Find where the given text appears and provide that cell's center as [x, y] coordinate. 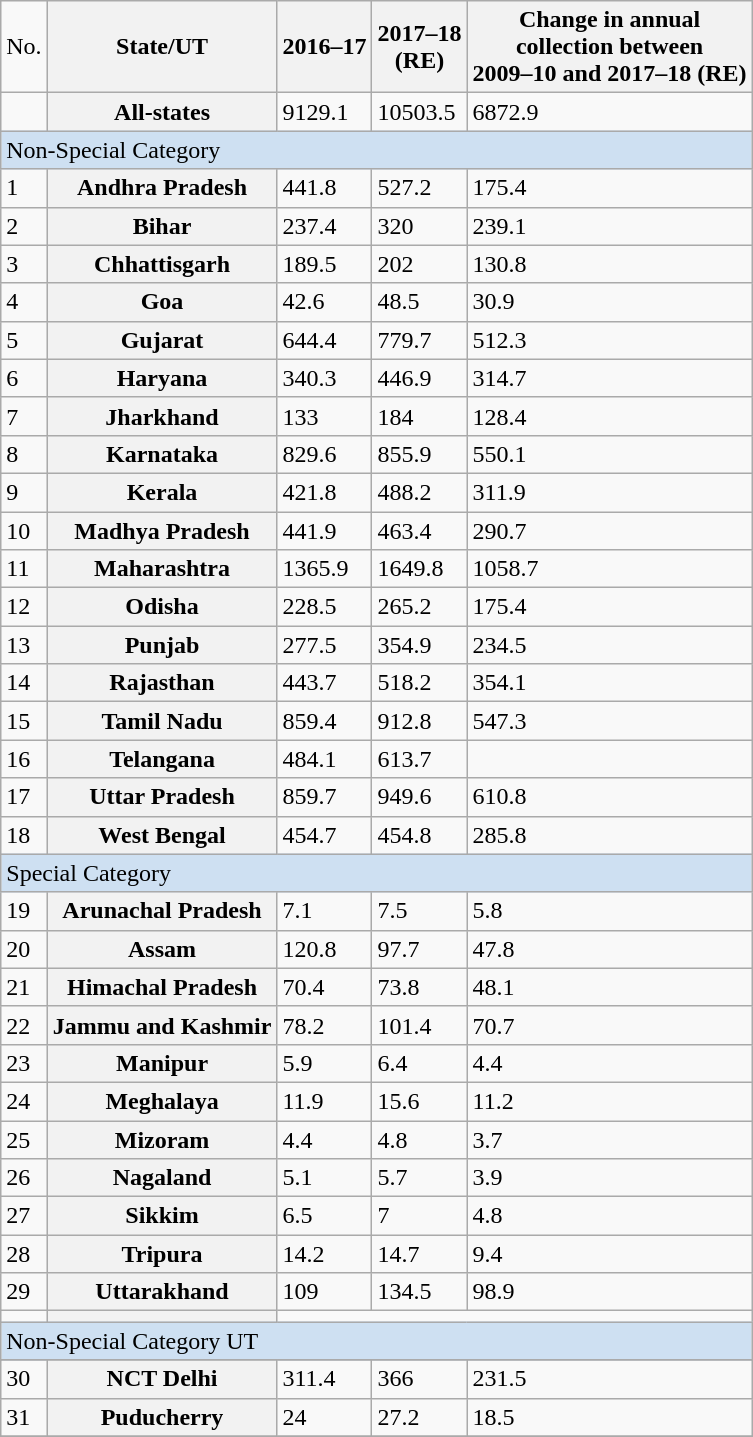
Non-Special Category [376, 150]
Uttarakhand [162, 1292]
13 [24, 645]
97.7 [420, 949]
3.9 [610, 1178]
231.5 [610, 1379]
484.1 [324, 759]
314.7 [610, 378]
311.4 [324, 1379]
354.1 [610, 683]
446.9 [420, 378]
285.8 [610, 835]
454.8 [420, 835]
23 [24, 1063]
30.9 [610, 302]
Uttar Pradesh [162, 797]
9129.1 [324, 112]
320 [420, 226]
28 [24, 1254]
Puducherry [162, 1417]
21 [24, 987]
11.2 [610, 1101]
234.5 [610, 645]
NCT Delhi [162, 1379]
Madhya Pradesh [162, 531]
239.1 [610, 226]
West Bengal [162, 835]
Assam [162, 949]
Manipur [162, 1063]
202 [420, 264]
610.8 [610, 797]
Tripura [162, 1254]
Gujarat [162, 340]
4 [24, 302]
120.8 [324, 949]
10 [24, 531]
Punjab [162, 645]
5.1 [324, 1178]
Rajasthan [162, 683]
779.7 [420, 340]
Nagaland [162, 1178]
12 [24, 607]
All-states [162, 112]
27.2 [420, 1417]
5.7 [420, 1178]
133 [324, 416]
Bihar [162, 226]
No. [24, 47]
Tamil Nadu [162, 721]
Change in annualcollection between2009–10 and 2017–18 (RE) [610, 47]
73.8 [420, 987]
5.9 [324, 1063]
859.4 [324, 721]
1649.8 [420, 569]
512.3 [610, 340]
14.2 [324, 1254]
340.3 [324, 378]
Meghalaya [162, 1101]
State/UT [162, 47]
290.7 [610, 531]
9.4 [610, 1254]
8 [24, 454]
518.2 [420, 683]
48.5 [420, 302]
644.4 [324, 340]
3.7 [610, 1139]
1365.9 [324, 569]
354.9 [420, 645]
101.4 [420, 1025]
Special Category [376, 873]
42.6 [324, 302]
98.9 [610, 1292]
Mizoram [162, 1139]
Odisha [162, 607]
128.4 [610, 416]
11.9 [324, 1101]
22 [24, 1025]
6 [24, 378]
14 [24, 683]
15 [24, 721]
527.2 [420, 188]
Andhra Pradesh [162, 188]
Sikkim [162, 1216]
Telangana [162, 759]
1 [24, 188]
454.7 [324, 835]
7.5 [420, 911]
2017–18(RE) [420, 47]
Kerala [162, 492]
Jammu and Kashmir [162, 1025]
30 [24, 1379]
17 [24, 797]
47.8 [610, 949]
14.7 [420, 1254]
25 [24, 1139]
228.5 [324, 607]
48.1 [610, 987]
15.6 [420, 1101]
31 [24, 1417]
Karnataka [162, 454]
20 [24, 949]
18.5 [610, 1417]
16 [24, 759]
Haryana [162, 378]
463.4 [420, 531]
550.1 [610, 454]
70.7 [610, 1025]
Goa [162, 302]
19 [24, 911]
6.4 [420, 1063]
18 [24, 835]
6872.9 [610, 112]
27 [24, 1216]
855.9 [420, 454]
Maharashtra [162, 569]
859.7 [324, 797]
9 [24, 492]
949.6 [420, 797]
488.2 [420, 492]
443.7 [324, 683]
547.3 [610, 721]
2 [24, 226]
10503.5 [420, 112]
421.8 [324, 492]
Chhattisgarh [162, 264]
70.4 [324, 987]
7.1 [324, 911]
311.9 [610, 492]
441.9 [324, 531]
130.8 [610, 264]
29 [24, 1292]
11 [24, 569]
829.6 [324, 454]
912.8 [420, 721]
Jharkhand [162, 416]
Himachal Pradesh [162, 987]
5 [24, 340]
Arunachal Pradesh [162, 911]
Non-Special Category UT [376, 1341]
78.2 [324, 1025]
184 [420, 416]
265.2 [420, 607]
2016–17 [324, 47]
277.5 [324, 645]
134.5 [420, 1292]
237.4 [324, 226]
26 [24, 1178]
6.5 [324, 1216]
1058.7 [610, 569]
5.8 [610, 911]
3 [24, 264]
109 [324, 1292]
366 [420, 1379]
613.7 [420, 759]
441.8 [324, 188]
189.5 [324, 264]
